Determine the (X, Y) coordinate at the center of the cell enclosing the given text.  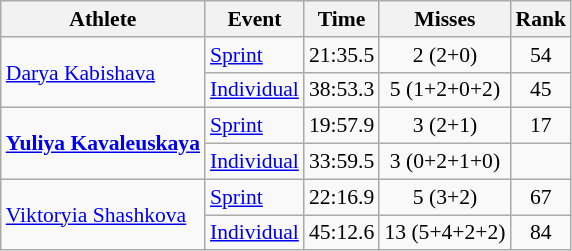
Misses (444, 19)
5 (3+2) (444, 197)
45:12.6 (342, 233)
Rank (542, 19)
17 (542, 126)
19:57.9 (342, 126)
33:59.5 (342, 162)
13 (5+4+2+2) (444, 233)
45 (542, 90)
67 (542, 197)
38:53.3 (342, 90)
Time (342, 19)
Athlete (103, 19)
21:35.5 (342, 55)
Darya Kabishava (103, 72)
2 (2+0) (444, 55)
22:16.9 (342, 197)
Yuliya Kavaleuskaya (103, 144)
Viktoryia Shashkova (103, 214)
3 (2+1) (444, 126)
54 (542, 55)
5 (1+2+0+2) (444, 90)
84 (542, 233)
3 (0+2+1+0) (444, 162)
Event (254, 19)
